Capture the cell that displays the provided text and extract its [X, Y] central coordinate. 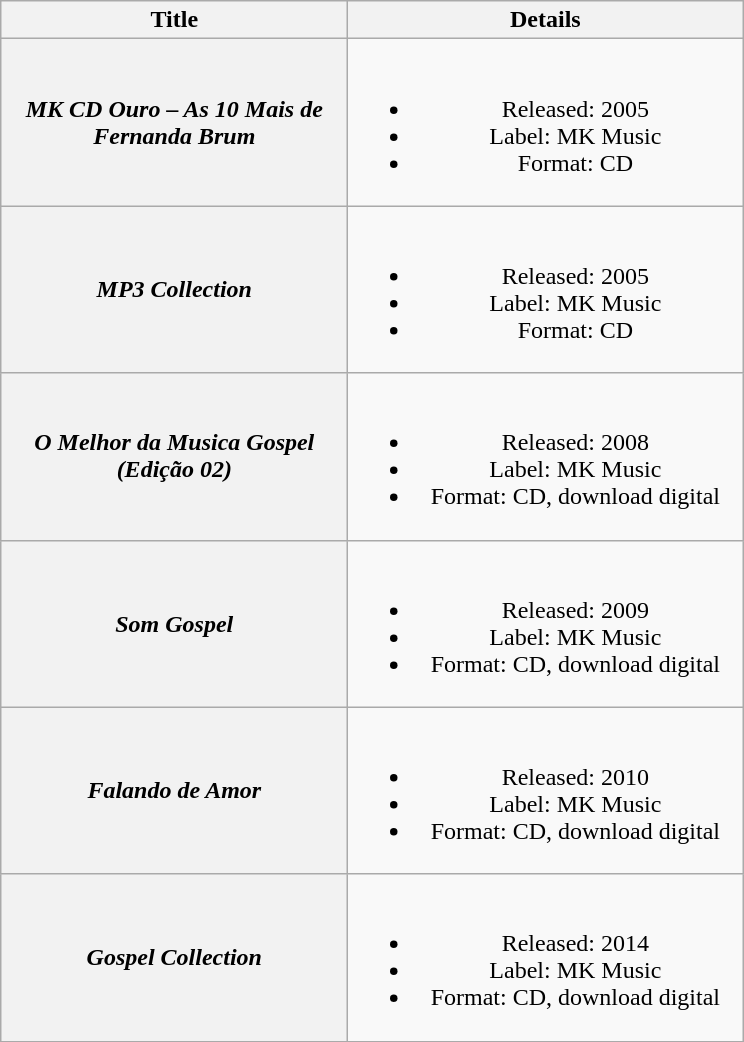
Title [174, 20]
Released: 2008Label: MK MusicFormat: CD, download digital [546, 456]
Gospel Collection [174, 958]
MK CD Ouro – As 10 Mais de Fernanda Brum [174, 122]
O Melhor da Musica Gospel (Edição 02) [174, 456]
Som Gospel [174, 624]
Released: 2014Label: MK MusicFormat: CD, download digital [546, 958]
Falando de Amor [174, 790]
Details [546, 20]
Released: 2010Label: MK MusicFormat: CD, download digital [546, 790]
Released: 2009Label: MK MusicFormat: CD, download digital [546, 624]
MP3 Collection [174, 290]
